For the text-containing cell, return its midpoint in (X, Y) coordinate format. 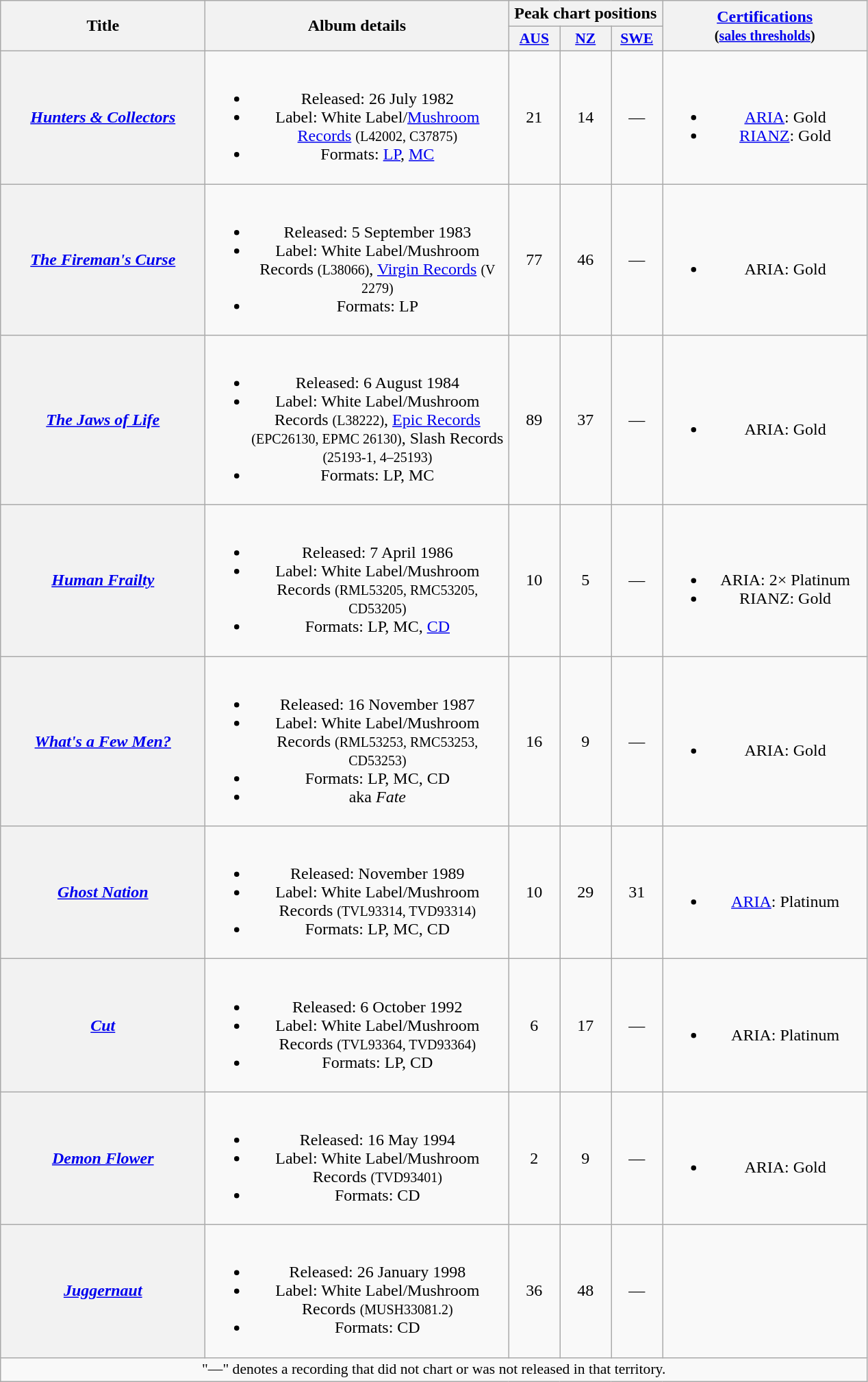
89 (534, 420)
14 (586, 117)
Released: 7 April 1986Label: White Label/Mushroom Records (RML53205, RMC53205, CD53205)Formats: LP, MC, CD (357, 580)
Human Frailty (103, 580)
17 (586, 1025)
Released: 5 September 1983Label: White Label/Mushroom Records (L38066), Virgin Records (V 2279)Formats: LP (357, 259)
31 (637, 893)
29 (586, 893)
"—" denotes a recording that did not chart or was not released in that territory. (434, 1370)
77 (534, 259)
Album details (357, 26)
Released: 16 May 1994Label: White Label/Mushroom Records (TVD93401)Formats: CD (357, 1158)
Released: 6 October 1992Label: White Label/Mushroom Records (TVL93364, TVD93364)Formats: LP, CD (357, 1025)
46 (586, 259)
Juggernaut (103, 1291)
ARIA: 2× PlatinumRIANZ: Gold (765, 580)
AUS (534, 39)
2 (534, 1158)
5 (586, 580)
6 (534, 1025)
SWE (637, 39)
NZ (586, 39)
The Jaws of Life (103, 420)
What's a Few Men? (103, 741)
48 (586, 1291)
ARIA: Gold RIANZ: Gold (765, 117)
Demon Flower (103, 1158)
Certifications(sales thresholds) (765, 26)
Released: 26 January 1998Label: White Label/Mushroom Records (MUSH33081.2)Formats: CD (357, 1291)
Ghost Nation (103, 893)
Peak chart positions (586, 14)
Hunters & Collectors (103, 117)
Released: November 1989Label: White Label/Mushroom Records (TVL93314, TVD93314)Formats: LP, MC, CD (357, 893)
36 (534, 1291)
Cut (103, 1025)
Title (103, 26)
Released: 16 November 1987Label: White Label/Mushroom Records (RML53253, RMC53253, CD53253)Formats: LP, MC, CDaka Fate (357, 741)
The Fireman's Curse (103, 259)
21 (534, 117)
Released: 26 July 1982Label: White Label/Mushroom Records (L42002, C37875)Formats: LP, MC (357, 117)
37 (586, 420)
16 (534, 741)
